Scan for the cell matching the given text and deliver its [x, y] coordinate at center. 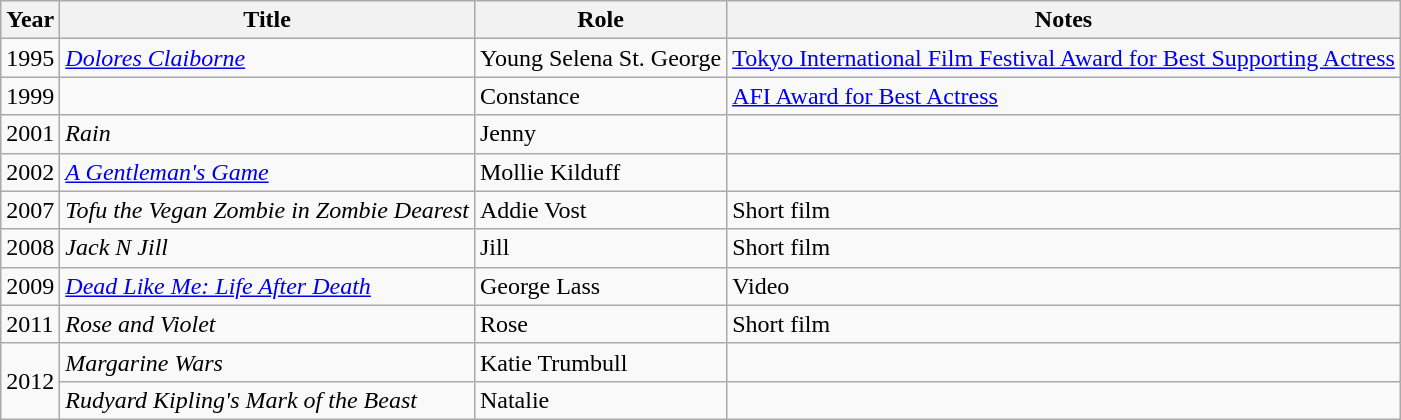
Katie Trumbull [600, 362]
Young Selena St. George [600, 58]
Title [268, 20]
1995 [30, 58]
Jill [600, 248]
Year [30, 20]
2002 [30, 172]
Tofu the Vegan Zombie in Zombie Dearest [268, 210]
Rudyard Kipling's Mark of the Beast [268, 400]
2008 [30, 248]
Video [1064, 286]
AFI Award for Best Actress [1064, 96]
Role [600, 20]
George Lass [600, 286]
Dead Like Me: Life After Death [268, 286]
2007 [30, 210]
Mollie Kilduff [600, 172]
2001 [30, 134]
2009 [30, 286]
Natalie [600, 400]
1999 [30, 96]
Rose [600, 324]
2012 [30, 381]
A Gentleman's Game [268, 172]
2011 [30, 324]
Addie Vost [600, 210]
Notes [1064, 20]
Rain [268, 134]
Jack N Jill [268, 248]
Margarine Wars [268, 362]
Tokyo International Film Festival Award for Best Supporting Actress [1064, 58]
Constance [600, 96]
Dolores Claiborne [268, 58]
Jenny [600, 134]
Rose and Violet [268, 324]
